Extract the [x, y] coordinate from the center of the cell holding the provided text.  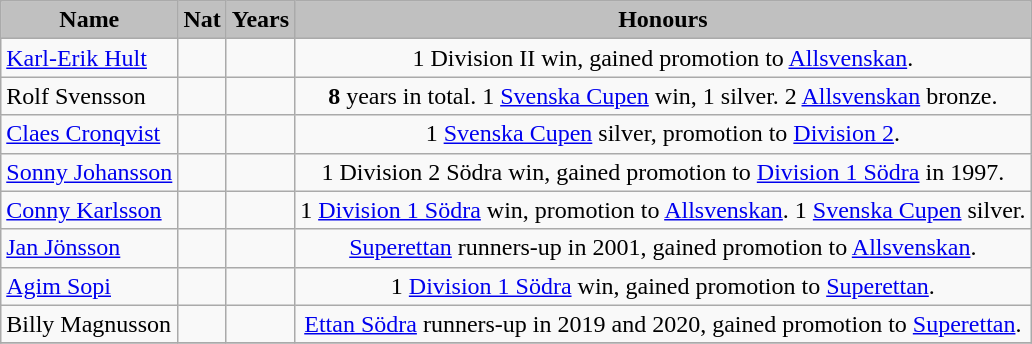
1 Division II win, gained promotion to Allsvenskan. [663, 58]
1 Svenska Cupen silver, promotion to Division 2. [663, 134]
Claes Cronqvist [90, 134]
1 Division 1 Södra win, promotion to Allsvenskan. 1 Svenska Cupen silver. [663, 210]
Honours [663, 20]
Billy Magnusson [90, 324]
Sonny Johansson [90, 172]
Conny Karlsson [90, 210]
Nat [202, 20]
Ettan Södra runners-up in 2019 and 2020, gained promotion to Superettan. [663, 324]
Jan Jönsson [90, 248]
Years [260, 20]
Rolf Svensson [90, 96]
Name [90, 20]
Agim Sopi [90, 286]
8 years in total. 1 Svenska Cupen win, 1 silver. 2 Allsvenskan bronze. [663, 96]
1 Division 2 Södra win, gained promotion to Division 1 Södra in 1997. [663, 172]
Superettan runners-up in 2001, gained promotion to Allsvenskan. [663, 248]
1 Division 1 Södra win, gained promotion to Superettan. [663, 286]
Karl-Erik Hult [90, 58]
